Provide the (X, Y) coordinate of the cell's center where the given text is located.  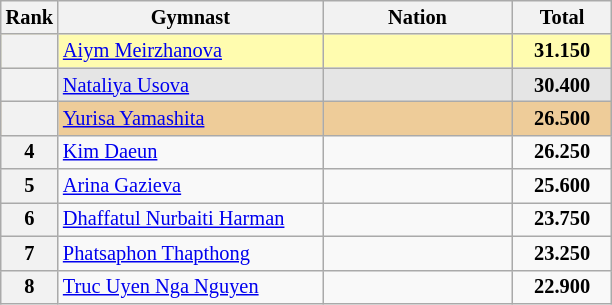
4 (30, 152)
23.250 (562, 253)
25.600 (562, 186)
31.150 (562, 51)
Nataliya Usova (190, 85)
26.250 (562, 152)
23.750 (562, 219)
7 (30, 253)
Total (562, 17)
Kim Daeun (190, 152)
5 (30, 186)
Aiym Meirzhanova (190, 51)
6 (30, 219)
26.500 (562, 118)
Arina Gazieva (190, 186)
Phatsaphon Thapthong (190, 253)
Yurisa Yamashita (190, 118)
Rank (30, 17)
Nation (418, 17)
Truc Uyen Nga Nguyen (190, 287)
8 (30, 287)
22.900 (562, 287)
Dhaffatul Nurbaiti Harman (190, 219)
Gymnast (190, 17)
30.400 (562, 85)
